Search for the cell housing the specified text and yield its [X, Y] center coordinate. 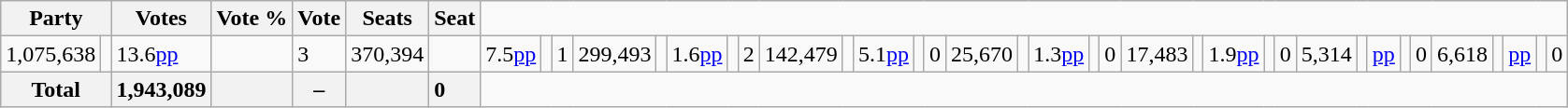
25,670 [982, 54]
– [320, 89]
Total [56, 89]
17,483 [1158, 54]
1.9pp [1234, 54]
7.5pp [511, 54]
13.6pp [161, 54]
Party [56, 19]
Vote % [252, 19]
3 [320, 54]
370,394 [387, 54]
1,943,089 [161, 89]
299,493 [615, 54]
Seats [387, 19]
6,618 [1462, 54]
1.3pp [1058, 54]
Votes [161, 19]
1,075,638 [50, 54]
5.1pp [883, 54]
142,479 [800, 54]
Seat [454, 19]
Vote [320, 19]
2 [748, 54]
1 [563, 54]
5,314 [1326, 54]
1.6pp [698, 54]
